Locate the cell with the specified text and output its (x, y) center coordinate. 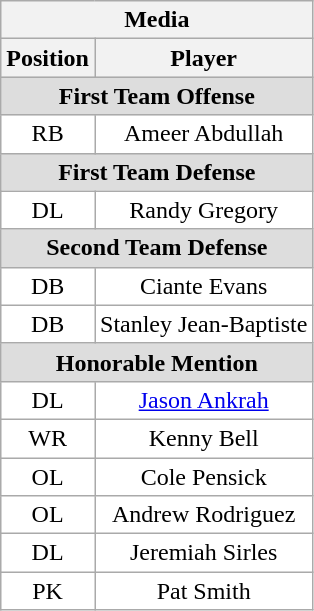
Cole Pensick (203, 477)
Randy Gregory (203, 210)
PK (48, 591)
Stanley Jean-Baptiste (203, 324)
Jeremiah Sirles (203, 553)
First Team Defense (157, 172)
First Team Offense (157, 96)
Pat Smith (203, 591)
WR (48, 438)
Position (48, 58)
Jason Ankrah (203, 400)
Andrew Rodriguez (203, 515)
Player (203, 58)
Second Team Defense (157, 248)
RB (48, 134)
Honorable Mention (157, 362)
Ameer Abdullah (203, 134)
Ciante Evans (203, 286)
Kenny Bell (203, 438)
Media (157, 20)
